Pinpoint the cell where the given text exists, returning its (X, Y) midpoint coordinate. 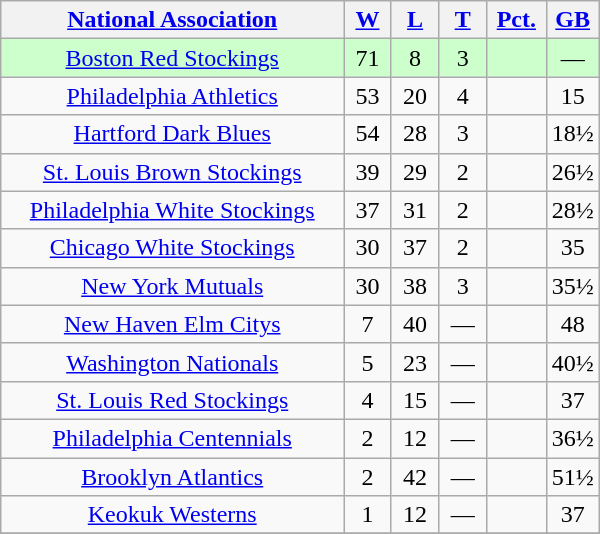
Chicago White Stockings (172, 248)
29 (415, 172)
St. Louis Brown Stockings (172, 172)
GB (572, 20)
48 (572, 324)
Keokuk Westerns (172, 515)
Philadelphia White Stockings (172, 210)
42 (415, 477)
36½ (572, 438)
39 (368, 172)
Washington Nationals (172, 362)
Hartford Dark Blues (172, 134)
23 (415, 362)
National Association (172, 20)
1 (368, 515)
35 (572, 248)
28½ (572, 210)
31 (415, 210)
Pct. (516, 20)
7 (368, 324)
5 (368, 362)
20 (415, 96)
T (463, 20)
71 (368, 58)
Philadelphia Centennials (172, 438)
51½ (572, 477)
28 (415, 134)
W (368, 20)
18½ (572, 134)
54 (368, 134)
40 (415, 324)
40½ (572, 362)
35½ (572, 286)
Philadelphia Athletics (172, 96)
L (415, 20)
Boston Red Stockings (172, 58)
Brooklyn Atlantics (172, 477)
53 (368, 96)
St. Louis Red Stockings (172, 400)
New Haven Elm Citys (172, 324)
8 (415, 58)
New York Mutuals (172, 286)
38 (415, 286)
26½ (572, 172)
